Find where the given text appears and provide that cell's center as [X, Y] coordinate. 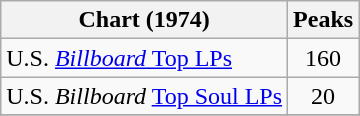
Peaks [324, 20]
20 [324, 96]
160 [324, 58]
Chart (1974) [144, 20]
U.S. Billboard Top LPs [144, 58]
U.S. Billboard Top Soul LPs [144, 96]
